Return the (x, y) coordinate for the center point of the cell that contains the specified text.  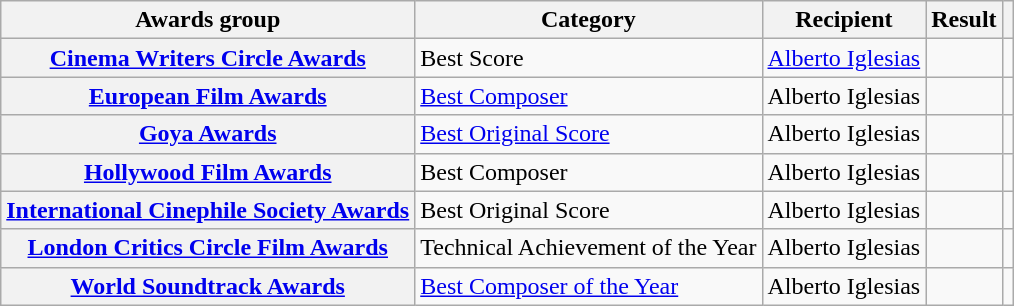
London Critics Circle Film Awards (208, 248)
Result (964, 20)
World Soundtrack Awards (208, 286)
Hollywood Film Awards (208, 172)
Recipient (844, 20)
Goya Awards (208, 134)
Technical Achievement of the Year (588, 248)
Cinema Writers Circle Awards (208, 58)
Category (588, 20)
European Film Awards (208, 96)
Best Score (588, 58)
Best Composer of the Year (588, 286)
International Cinephile Society Awards (208, 210)
Awards group (208, 20)
